Determine the (X, Y) coordinate at the center of the cell enclosing the given text.  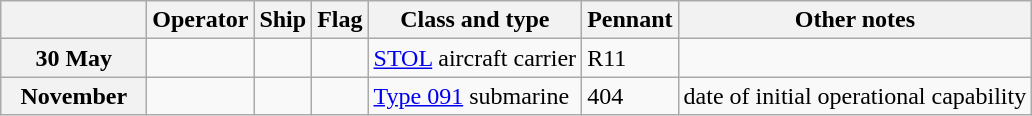
Type 091 submarine (475, 96)
Other notes (855, 20)
R11 (630, 58)
Operator (200, 20)
November (74, 96)
STOL aircraft carrier (475, 58)
Class and type (475, 20)
404 (630, 96)
Pennant (630, 20)
30 May (74, 58)
date of initial operational capability (855, 96)
Ship (283, 20)
Flag (340, 20)
